For the text-containing cell, return its midpoint in (x, y) coordinate format. 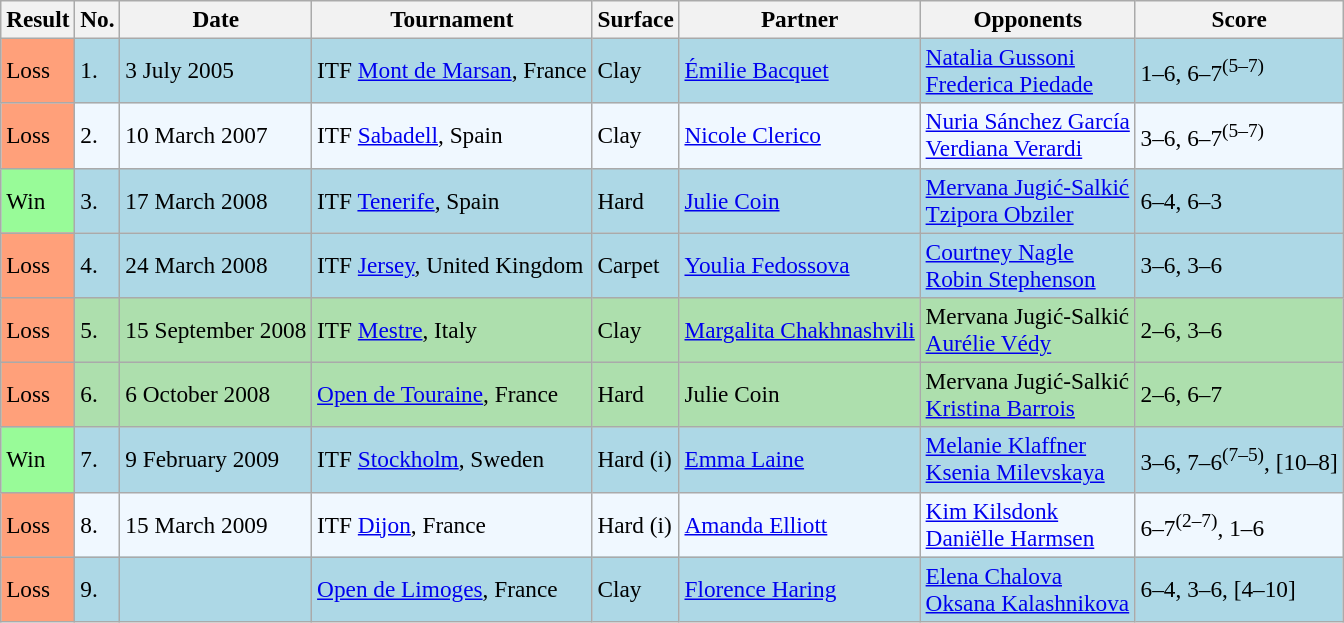
Score (1239, 19)
ITF Stockholm, Sweden (452, 460)
Emma Laine (800, 460)
3–6, 3–6 (1239, 264)
3 July 2005 (216, 70)
5. (98, 330)
3–6, 7–6(7–5), [10–8] (1239, 460)
6–4, 6–3 (1239, 200)
ITF Dijon, France (452, 524)
ITF Mont de Marsan, France (452, 70)
1. (98, 70)
9 February 2009 (216, 460)
Margalita Chakhnashvili (800, 330)
3–6, 6–7(5–7) (1239, 136)
2. (98, 136)
7. (98, 460)
1–6, 6–7(5–7) (1239, 70)
10 March 2007 (216, 136)
Opponents (1028, 19)
Elena Chalova Oksana Kalashnikova (1028, 588)
ITF Jersey, United Kingdom (452, 264)
ITF Mestre, Italy (452, 330)
Result (38, 19)
15 March 2009 (216, 524)
6–7(2–7), 1–6 (1239, 524)
Date (216, 19)
ITF Tenerife, Spain (452, 200)
Tournament (452, 19)
Mervana Jugić-Salkić Tzipora Obziler (1028, 200)
Nuria Sánchez García Verdiana Verardi (1028, 136)
Open de Touraine, France (452, 394)
2–6, 6–7 (1239, 394)
Courtney Nagle Robin Stephenson (1028, 264)
Nicole Clerico (800, 136)
Partner (800, 19)
Mervana Jugić-Salkić Kristina Barrois (1028, 394)
4. (98, 264)
6. (98, 394)
6–4, 3–6, [4–10] (1239, 588)
9. (98, 588)
24 March 2008 (216, 264)
Émilie Bacquet (800, 70)
3. (98, 200)
Youlia Fedossova (800, 264)
Mervana Jugić-Salkić Aurélie Védy (1028, 330)
Kim Kilsdonk Daniëlle Harmsen (1028, 524)
17 March 2008 (216, 200)
2–6, 3–6 (1239, 330)
15 September 2008 (216, 330)
Carpet (636, 264)
6 October 2008 (216, 394)
No. (98, 19)
Open de Limoges, France (452, 588)
Melanie Klaffner Ksenia Milevskaya (1028, 460)
Amanda Elliott (800, 524)
Natalia Gussoni Frederica Piedade (1028, 70)
Florence Haring (800, 588)
Surface (636, 19)
8. (98, 524)
ITF Sabadell, Spain (452, 136)
